Scan for the cell matching the given text and deliver its [x, y] coordinate at center. 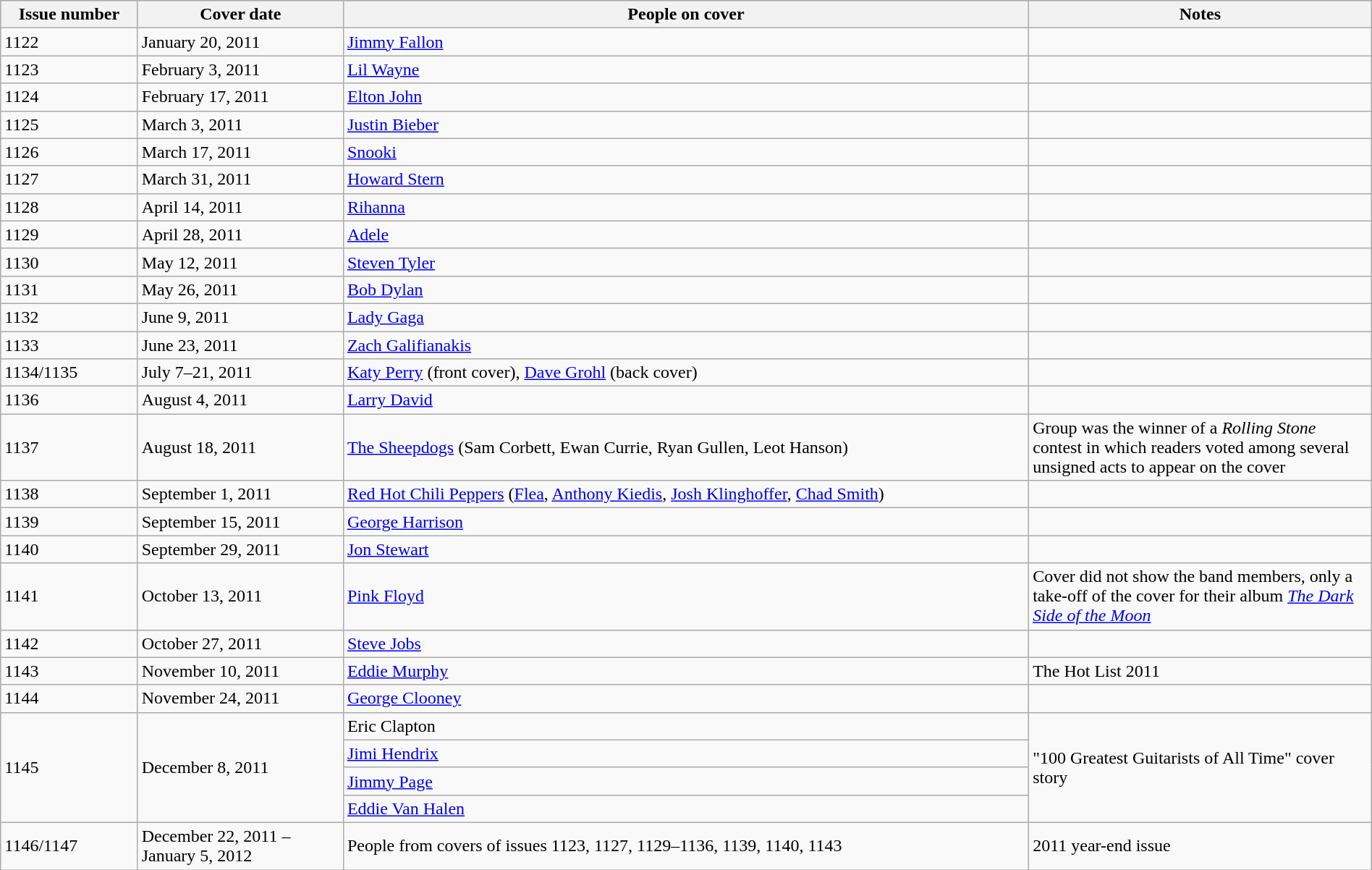
Cover date [240, 14]
September 1, 2011 [240, 494]
1133 [69, 345]
January 20, 2011 [240, 42]
October 13, 2011 [240, 596]
People on cover [686, 14]
Elton John [686, 97]
March 17, 2011 [240, 152]
September 15, 2011 [240, 522]
April 14, 2011 [240, 207]
Lady Gaga [686, 317]
1131 [69, 290]
Jimmy Page [686, 781]
1144 [69, 698]
Group was the winner of a Rolling Stone contest in which readers voted among several unsigned acts to appear on the cover [1200, 447]
March 31, 2011 [240, 180]
Red Hot Chili Peppers (Flea, Anthony Kiedis, Josh Klinghoffer, Chad Smith) [686, 494]
Adele [686, 235]
The Hot List 2011 [1200, 671]
February 17, 2011 [240, 97]
1134/1135 [69, 373]
September 29, 2011 [240, 549]
Pink Floyd [686, 596]
1138 [69, 494]
December 8, 2011 [240, 767]
Howard Stern [686, 180]
1142 [69, 643]
The Sheepdogs (Sam Corbett, Ewan Currie, Ryan Gullen, Leot Hanson) [686, 447]
1130 [69, 262]
Larry David [686, 400]
1127 [69, 180]
Cover did not show the band members, only a take-off of the cover for their album The Dark Side of the Moon [1200, 596]
August 4, 2011 [240, 400]
Jon Stewart [686, 549]
1137 [69, 447]
1126 [69, 152]
February 3, 2011 [240, 69]
November 24, 2011 [240, 698]
Jimmy Fallon [686, 42]
1145 [69, 767]
1129 [69, 235]
Snooki [686, 152]
Issue number [69, 14]
May 26, 2011 [240, 290]
Bob Dylan [686, 290]
June 9, 2011 [240, 317]
"100 Greatest Guitarists of All Time" cover story [1200, 767]
Eddie Van Halen [686, 808]
March 3, 2011 [240, 124]
Justin Bieber [686, 124]
1128 [69, 207]
1143 [69, 671]
April 28, 2011 [240, 235]
1146/1147 [69, 845]
Jimi Hendrix [686, 753]
May 12, 2011 [240, 262]
1136 [69, 400]
2011 year-end issue [1200, 845]
Steven Tyler [686, 262]
People from covers of issues 1123, 1127, 1129–1136, 1139, 1140, 1143 [686, 845]
1124 [69, 97]
1140 [69, 549]
Katy Perry (front cover), Dave Grohl (back cover) [686, 373]
1123 [69, 69]
July 7–21, 2011 [240, 373]
Steve Jobs [686, 643]
1139 [69, 522]
George Harrison [686, 522]
June 23, 2011 [240, 345]
Zach Galifianakis [686, 345]
November 10, 2011 [240, 671]
George Clooney [686, 698]
1132 [69, 317]
Lil Wayne [686, 69]
1125 [69, 124]
October 27, 2011 [240, 643]
Rihanna [686, 207]
August 18, 2011 [240, 447]
Notes [1200, 14]
December 22, 2011 – January 5, 2012 [240, 845]
1141 [69, 596]
Eddie Murphy [686, 671]
Eric Clapton [686, 726]
1122 [69, 42]
